Extract the [X, Y] coordinate from the center of the cell holding the provided text.  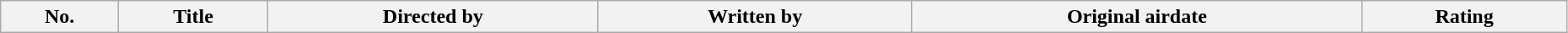
Original airdate [1137, 17]
Directed by [433, 17]
Rating [1464, 17]
Written by [755, 17]
Title [194, 17]
No. [60, 17]
